Find where the given text appears and provide that cell's center as (X, Y) coordinate. 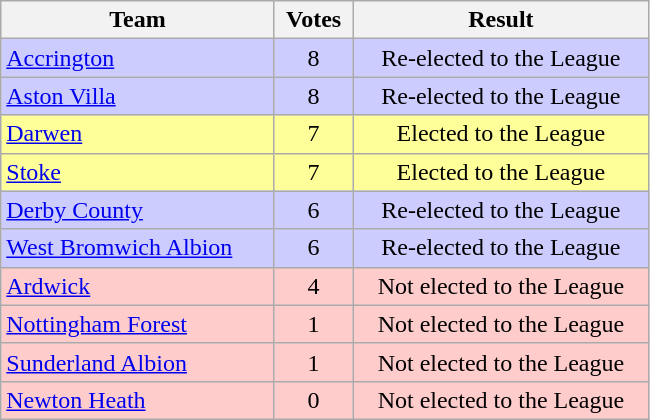
Votes (314, 20)
Sunderland Albion (138, 362)
4 (314, 286)
West Bromwich Albion (138, 248)
Aston Villa (138, 96)
Darwen (138, 134)
0 (314, 400)
Accrington (138, 58)
Ardwick (138, 286)
Derby County (138, 210)
Nottingham Forest (138, 324)
Result (501, 20)
Stoke (138, 172)
Team (138, 20)
Newton Heath (138, 400)
